Identify which cell holds the provided text, then report its (x, y) central coordinate. 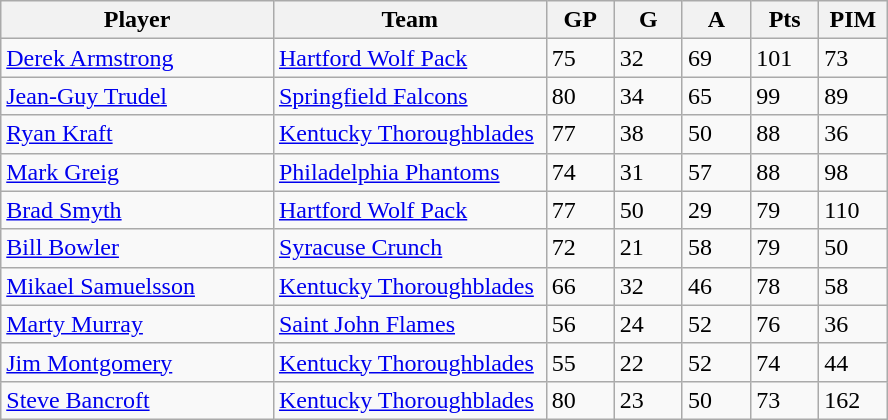
Jean-Guy Trudel (138, 96)
57 (716, 172)
Pts (785, 20)
Derek Armstrong (138, 58)
Bill Bowler (138, 248)
99 (785, 96)
44 (853, 362)
76 (785, 324)
GP (580, 20)
22 (648, 362)
Steve Bancroft (138, 400)
Philadelphia Phantoms (410, 172)
Brad Smyth (138, 210)
Mikael Samuelsson (138, 286)
38 (648, 134)
Team (410, 20)
56 (580, 324)
65 (716, 96)
23 (648, 400)
Mark Greig (138, 172)
29 (716, 210)
78 (785, 286)
Springfield Falcons (410, 96)
34 (648, 96)
Jim Montgomery (138, 362)
Syracuse Crunch (410, 248)
89 (853, 96)
162 (853, 400)
A (716, 20)
G (648, 20)
31 (648, 172)
Marty Murray (138, 324)
72 (580, 248)
Saint John Flames (410, 324)
110 (853, 210)
55 (580, 362)
Player (138, 20)
Ryan Kraft (138, 134)
98 (853, 172)
101 (785, 58)
24 (648, 324)
66 (580, 286)
PIM (853, 20)
69 (716, 58)
75 (580, 58)
46 (716, 286)
21 (648, 248)
